Scan for the cell matching the given text and deliver its [x, y] coordinate at center. 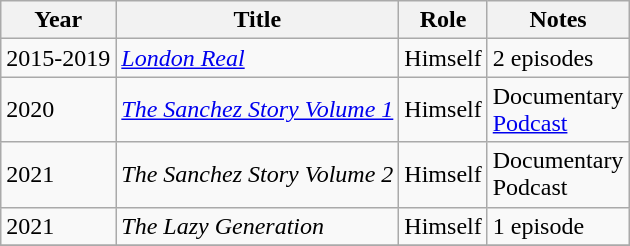
Year [58, 20]
2015-2019 [58, 58]
Title [258, 20]
2 episodes [558, 58]
2020 [58, 110]
1 episode [558, 226]
The Lazy Generation [258, 226]
The Sanchez Story Volume 2 [258, 174]
London Real [258, 58]
Role [443, 20]
Notes [558, 20]
The Sanchez Story Volume 1 [258, 110]
